Return the (x, y) coordinate for the center point of the cell that contains the specified text.  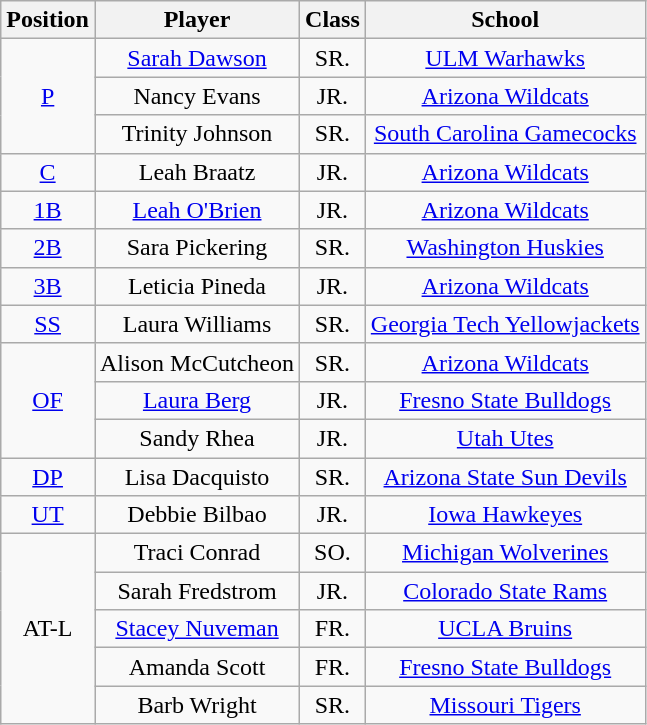
Colorado State Rams (505, 591)
Sarah Dawson (196, 58)
P (48, 96)
SO. (333, 553)
Utah Utes (505, 438)
Laura Williams (196, 324)
Arizona State Sun Devils (505, 477)
Alison McCutcheon (196, 362)
Amanda Scott (196, 667)
UT (48, 515)
Sandy Rhea (196, 438)
ULM Warhawks (505, 58)
2B (48, 248)
Iowa Hawkeyes (505, 515)
Leah O'Brien (196, 210)
Lisa Dacquisto (196, 477)
Barb Wright (196, 705)
3B (48, 286)
Sarah Fredstrom (196, 591)
OF (48, 400)
Sara Pickering (196, 248)
Stacey Nuveman (196, 629)
Traci Conrad (196, 553)
Player (196, 20)
Michigan Wolverines (505, 553)
DP (48, 477)
UCLA Bruins (505, 629)
Class (333, 20)
Laura Berg (196, 400)
SS (48, 324)
Debbie Bilbao (196, 515)
C (48, 172)
Georgia Tech Yellowjackets (505, 324)
1B (48, 210)
Leticia Pineda (196, 286)
Missouri Tigers (505, 705)
Nancy Evans (196, 96)
Washington Huskies (505, 248)
Leah Braatz (196, 172)
South Carolina Gamecocks (505, 134)
Trinity Johnson (196, 134)
Position (48, 20)
School (505, 20)
AT-L (48, 629)
